Extract the (x, y) coordinate from the center of the cell holding the provided text.  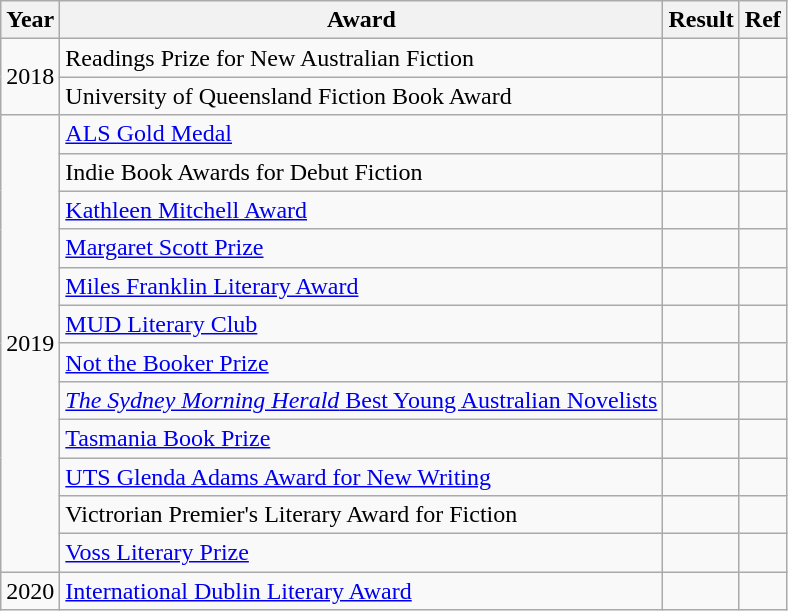
Award (362, 20)
University of Queensland Fiction Book Award (362, 96)
Kathleen Mitchell Award (362, 210)
Tasmania Book Prize (362, 438)
2018 (30, 77)
Voss Literary Prize (362, 553)
Result (701, 20)
Year (30, 20)
International Dublin Literary Award (362, 591)
ALS Gold Medal (362, 134)
Miles Franklin Literary Award (362, 286)
UTS Glenda Adams Award for New Writing (362, 477)
Margaret Scott Prize (362, 248)
MUD Literary Club (362, 324)
Indie Book Awards for Debut Fiction (362, 172)
2020 (30, 591)
2019 (30, 344)
The Sydney Morning Herald Best Young Australian Novelists (362, 400)
Ref (762, 20)
Victrorian Premier's Literary Award for Fiction (362, 515)
Readings Prize for New Australian Fiction (362, 58)
Not the Booker Prize (362, 362)
